Pinpoint the cell where the given text exists, returning its (x, y) midpoint coordinate. 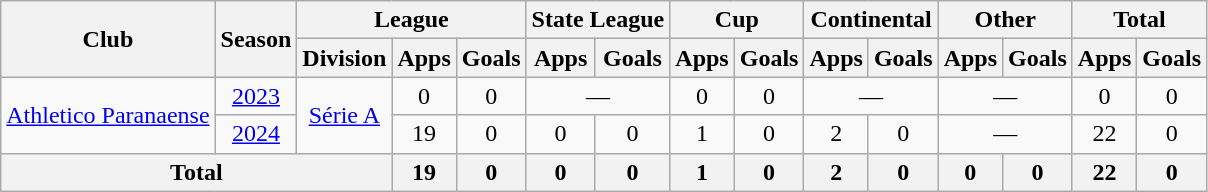
Série A (344, 115)
Club (108, 39)
Athletico Paranaense (108, 115)
2024 (256, 134)
Division (344, 58)
2023 (256, 96)
Continental (871, 20)
Cup (737, 20)
State League (598, 20)
Season (256, 39)
Other (1005, 20)
League (412, 20)
